Output the (X, Y) coordinate of the center of the cell containing the given text.  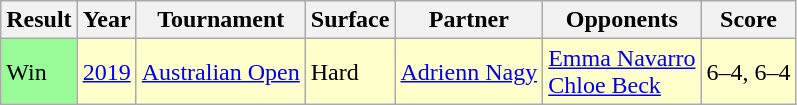
Partner (469, 20)
Result (39, 20)
Hard (350, 72)
Emma Navarro Chloe Beck (622, 72)
Tournament (220, 20)
Year (106, 20)
Adrienn Nagy (469, 72)
Opponents (622, 20)
Australian Open (220, 72)
Surface (350, 20)
2019 (106, 72)
6–4, 6–4 (748, 72)
Score (748, 20)
Win (39, 72)
